For the text-containing cell, return its midpoint in (X, Y) coordinate format. 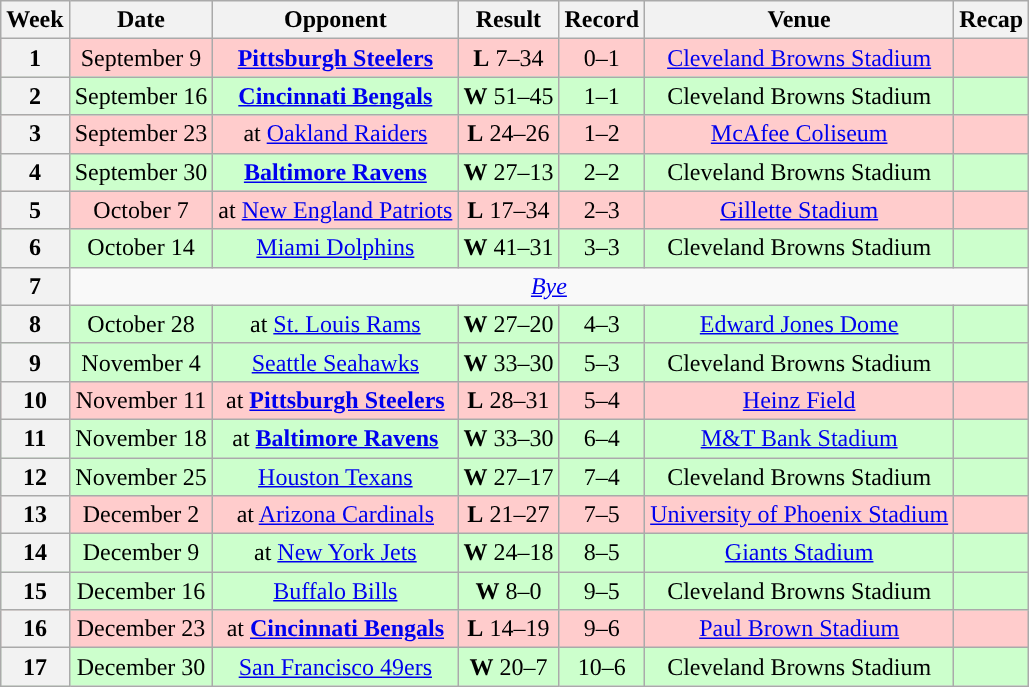
November 11 (141, 400)
W 8–0 (508, 591)
Heinz Field (800, 400)
November 25 (141, 477)
Bye (549, 286)
at Baltimore Ravens (336, 438)
2 (35, 96)
Miami Dolphins (336, 248)
0–1 (602, 58)
17 (35, 667)
W 24–18 (508, 553)
L 24–26 (508, 134)
Buffalo Bills (336, 591)
Houston Texans (336, 477)
Pittsburgh Steelers (336, 58)
1–1 (602, 96)
at New York Jets (336, 553)
September 9 (141, 58)
W 41–31 (508, 248)
Recap (992, 20)
2–3 (602, 210)
5–3 (602, 362)
Date (141, 20)
Paul Brown Stadium (800, 629)
13 (35, 515)
4 (35, 172)
November 18 (141, 438)
Opponent (336, 20)
7 (35, 286)
Venue (800, 20)
9 (35, 362)
at Oakland Raiders (336, 134)
10 (35, 400)
W 51–45 (508, 96)
McAfee Coliseum (800, 134)
October 7 (141, 210)
8–5 (602, 553)
3 (35, 134)
December 2 (141, 515)
September 30 (141, 172)
W 27–13 (508, 172)
at Cincinnati Bengals (336, 629)
6–4 (602, 438)
at Pittsburgh Steelers (336, 400)
L 21–27 (508, 515)
7–4 (602, 477)
December 30 (141, 667)
10–6 (602, 667)
Seattle Seahawks (336, 362)
W 20–7 (508, 667)
1–2 (602, 134)
Result (508, 20)
11 (35, 438)
8 (35, 324)
September 16 (141, 96)
at New England Patriots (336, 210)
L 28–31 (508, 400)
9–6 (602, 629)
Week (35, 20)
December 23 (141, 629)
12 (35, 477)
7–5 (602, 515)
5 (35, 210)
6 (35, 248)
W 27–17 (508, 477)
Giants Stadium (800, 553)
December 9 (141, 553)
October 28 (141, 324)
November 4 (141, 362)
Cincinnati Bengals (336, 96)
December 16 (141, 591)
Edward Jones Dome (800, 324)
September 23 (141, 134)
4–3 (602, 324)
9–5 (602, 591)
L 14–19 (508, 629)
W 27–20 (508, 324)
at Arizona Cardinals (336, 515)
14 (35, 553)
5–4 (602, 400)
2–2 (602, 172)
October 14 (141, 248)
L 7–34 (508, 58)
Gillette Stadium (800, 210)
15 (35, 591)
University of Phoenix Stadium (800, 515)
L 17–34 (508, 210)
Baltimore Ravens (336, 172)
M&T Bank Stadium (800, 438)
San Francisco 49ers (336, 667)
Record (602, 20)
16 (35, 629)
1 (35, 58)
at St. Louis Rams (336, 324)
3–3 (602, 248)
